Return [x, y] of the center of cell containing provided text 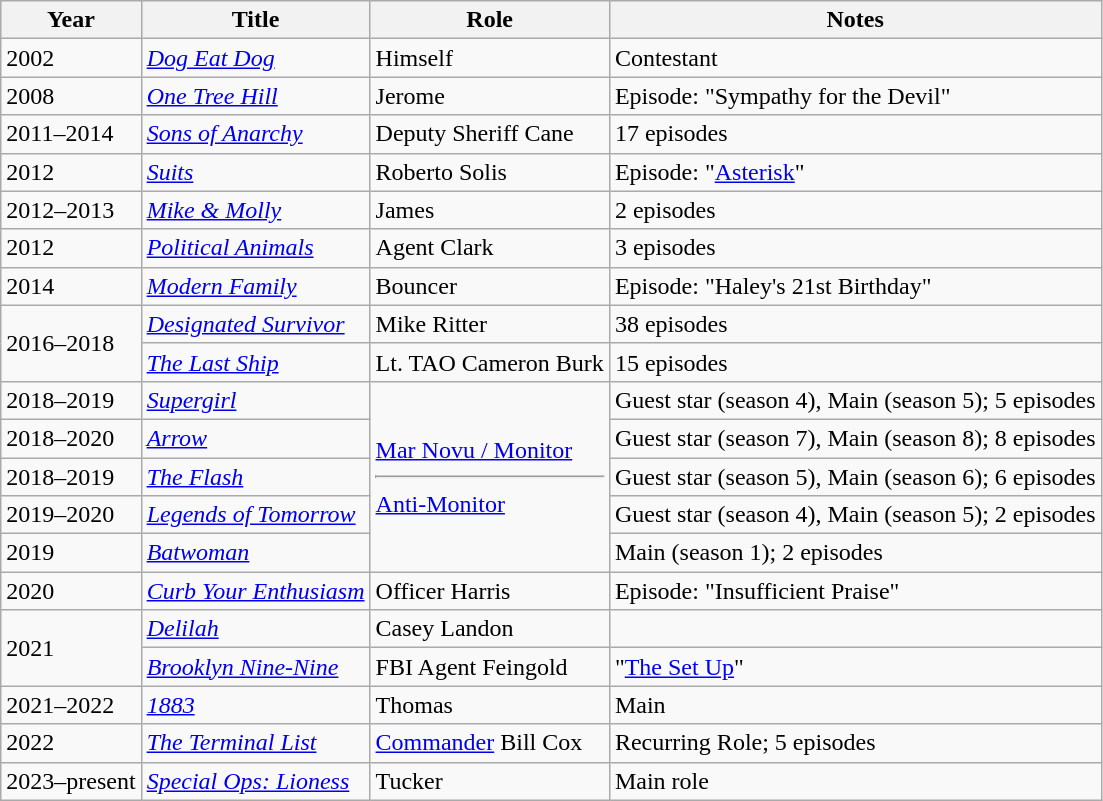
Bouncer [490, 286]
James [490, 210]
3 episodes [855, 248]
Modern Family [256, 286]
Legends of Tomorrow [256, 515]
Title [256, 20]
Episode: "Asterisk" [855, 172]
2014 [71, 286]
Year [71, 20]
Tucker [490, 781]
Deputy Sheriff Cane [490, 134]
Thomas [490, 705]
2020 [71, 591]
2016–2018 [71, 343]
2019–2020 [71, 515]
Casey Landon [490, 629]
One Tree Hill [256, 96]
"The Set Up" [855, 667]
Guest star (season 4), Main (season 5); 5 episodes [855, 400]
2012–2013 [71, 210]
Notes [855, 20]
Curb Your Enthusiasm [256, 591]
Episode: "Sympathy for the Devil" [855, 96]
2021–2022 [71, 705]
Episode: "Insufficient Praise" [855, 591]
Guest star (season 7), Main (season 8); 8 episodes [855, 438]
Arrow [256, 438]
Contestant [855, 58]
Lt. TAO Cameron Burk [490, 362]
FBI Agent Feingold [490, 667]
2 episodes [855, 210]
Roberto Solis [490, 172]
Mar Novu / Monitor Anti-Monitor [490, 476]
Recurring Role; 5 episodes [855, 743]
2023–present [71, 781]
Political Animals [256, 248]
Officer Harris [490, 591]
Mike Ritter [490, 324]
Brooklyn Nine-Nine [256, 667]
1883 [256, 705]
Suits [256, 172]
Mike & Molly [256, 210]
Commander Bill Cox [490, 743]
The Last Ship [256, 362]
2011–2014 [71, 134]
Batwoman [256, 553]
2018–2020 [71, 438]
2008 [71, 96]
Main role [855, 781]
2002 [71, 58]
Jerome [490, 96]
2019 [71, 553]
Episode: "Haley's 21st Birthday" [855, 286]
Agent Clark [490, 248]
17 episodes [855, 134]
Supergirl [256, 400]
Guest star (season 4), Main (season 5); 2 episodes [855, 515]
38 episodes [855, 324]
2021 [71, 648]
The Flash [256, 477]
Sons of Anarchy [256, 134]
Main [855, 705]
Special Ops: Lioness [256, 781]
2022 [71, 743]
Designated Survivor [256, 324]
Himself [490, 58]
Dog Eat Dog [256, 58]
Main (season 1); 2 episodes [855, 553]
Delilah [256, 629]
The Terminal List [256, 743]
Role [490, 20]
15 episodes [855, 362]
Guest star (season 5), Main (season 6); 6 episodes [855, 477]
